Capture the cell that displays the provided text and extract its (X, Y) central coordinate. 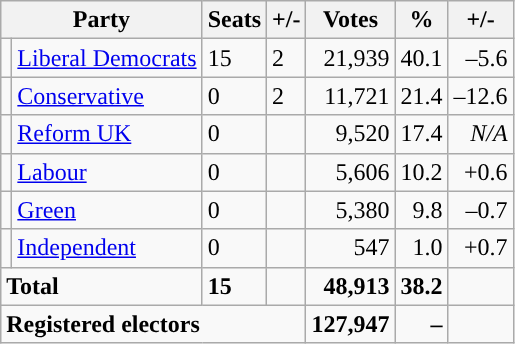
Conservative (107, 96)
Votes (350, 20)
547 (350, 248)
% (422, 20)
Party (102, 20)
10.2 (422, 172)
– (422, 324)
Green (107, 210)
N/A (480, 134)
48,913 (350, 286)
–12.6 (480, 96)
5,380 (350, 210)
5,606 (350, 172)
+0.7 (480, 248)
40.1 (422, 58)
9.8 (422, 210)
1.0 (422, 248)
38.2 (422, 286)
11,721 (350, 96)
+0.6 (480, 172)
21.4 (422, 96)
21,939 (350, 58)
Total (102, 286)
Liberal Democrats (107, 58)
Reform UK (107, 134)
Labour (107, 172)
17.4 (422, 134)
9,520 (350, 134)
–0.7 (480, 210)
Seats (234, 20)
127,947 (350, 324)
Independent (107, 248)
Registered electors (154, 324)
–5.6 (480, 58)
